Locate the cell with the specified text and output its (X, Y) center coordinate. 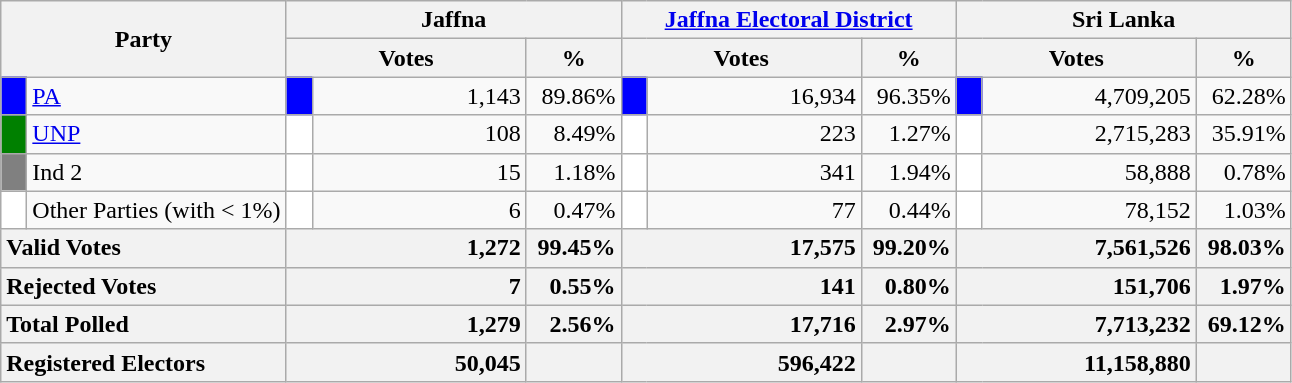
2,715,283 (1089, 134)
98.03% (1244, 248)
1,143 (419, 96)
Sri Lanka (1124, 20)
UNP (156, 134)
1.27% (908, 134)
78,152 (1089, 210)
Jaffna Electoral District (788, 20)
596,422 (741, 362)
0.47% (574, 210)
69.12% (1244, 324)
0.80% (908, 286)
108 (419, 134)
1.94% (908, 172)
16,934 (754, 96)
77 (754, 210)
Rejected Votes (144, 286)
Valid Votes (144, 248)
50,045 (406, 362)
7,561,526 (1076, 248)
1.97% (1244, 286)
Jaffna (454, 20)
PA (156, 96)
0.55% (574, 286)
35.91% (1244, 134)
0.44% (908, 210)
141 (741, 286)
99.20% (908, 248)
99.45% (574, 248)
1,272 (406, 248)
17,716 (741, 324)
Other Parties (with < 1%) (156, 210)
6 (419, 210)
58,888 (1089, 172)
17,575 (741, 248)
0.78% (1244, 172)
Total Polled (144, 324)
Ind 2 (156, 172)
89.86% (574, 96)
223 (754, 134)
Party (144, 39)
Registered Electors (144, 362)
11,158,880 (1076, 362)
1.03% (1244, 210)
62.28% (1244, 96)
96.35% (908, 96)
1,279 (406, 324)
2.97% (908, 324)
7,713,232 (1076, 324)
2.56% (574, 324)
15 (419, 172)
1.18% (574, 172)
8.49% (574, 134)
4,709,205 (1089, 96)
7 (406, 286)
151,706 (1076, 286)
341 (754, 172)
